Find where the given text appears and provide that cell's center as (X, Y) coordinate. 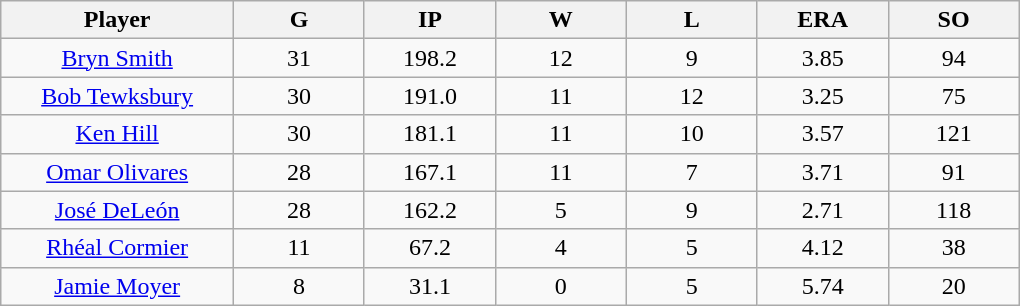
94 (954, 58)
10 (692, 134)
0 (560, 286)
3.71 (822, 172)
67.2 (430, 248)
Player (118, 20)
3.57 (822, 134)
Omar Olivares (118, 172)
162.2 (430, 210)
Jamie Moyer (118, 286)
198.2 (430, 58)
Rhéal Cormier (118, 248)
3.85 (822, 58)
20 (954, 286)
8 (300, 286)
L (692, 20)
2.71 (822, 210)
4 (560, 248)
IP (430, 20)
Bob Tewksbury (118, 96)
5.74 (822, 286)
Ken Hill (118, 134)
121 (954, 134)
91 (954, 172)
31.1 (430, 286)
191.0 (430, 96)
SO (954, 20)
3.25 (822, 96)
G (300, 20)
38 (954, 248)
7 (692, 172)
José DeLeón (118, 210)
118 (954, 210)
W (560, 20)
75 (954, 96)
167.1 (430, 172)
4.12 (822, 248)
181.1 (430, 134)
31 (300, 58)
ERA (822, 20)
Bryn Smith (118, 58)
